Locate the cell with the specified text and output its [x, y] center coordinate. 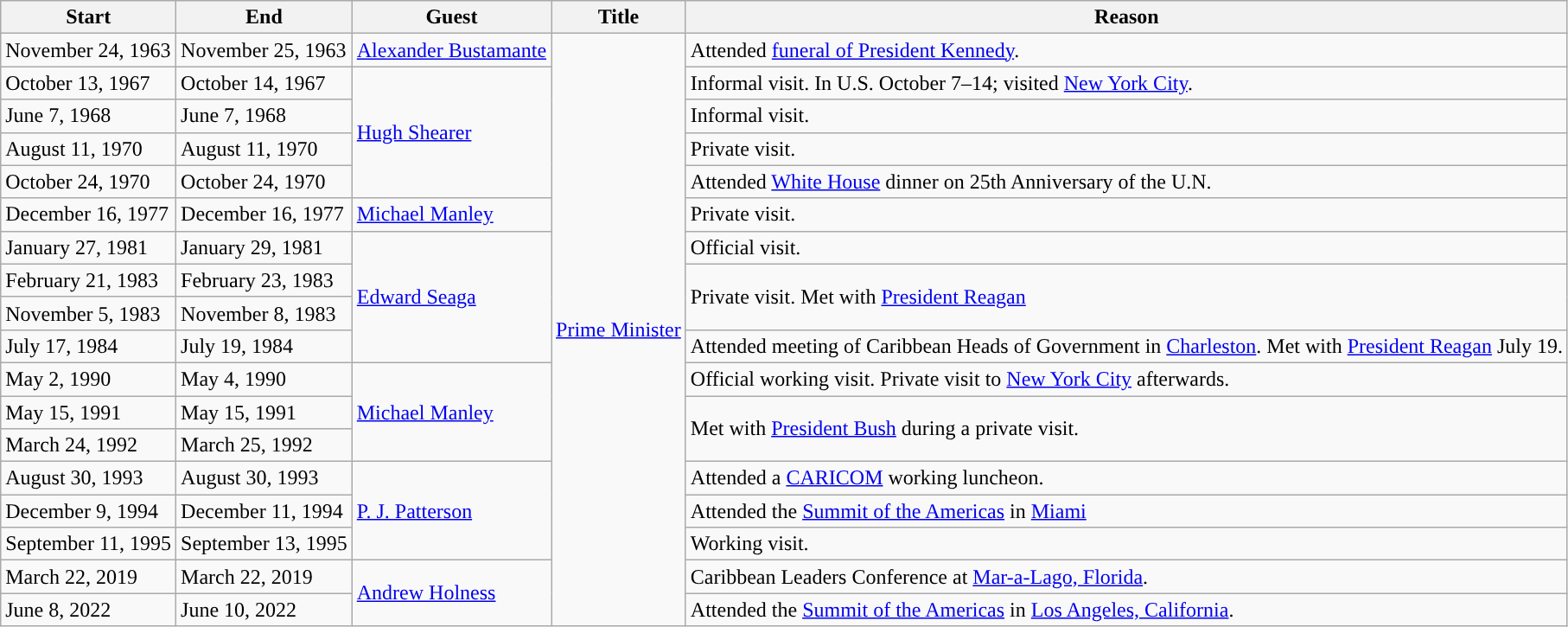
Title [619, 17]
Alexander Bustamante [451, 50]
February 23, 1983 [265, 280]
Informal visit. In U.S. October 7–14; visited New York City. [1126, 83]
May 4, 1990 [265, 379]
October 14, 1967 [265, 83]
November 5, 1983 [88, 313]
December 11, 1994 [265, 511]
Attended the Summit of the Americas in Los Angeles, California. [1126, 610]
Attended a CARICOM working luncheon. [1126, 478]
P. J. Patterson [451, 511]
November 25, 1963 [265, 50]
June 10, 2022 [265, 610]
Met with President Bush during a private visit. [1126, 429]
End [265, 17]
Informal visit. [1126, 116]
March 24, 1992 [88, 445]
February 21, 1983 [88, 280]
October 13, 1967 [88, 83]
Hugh Shearer [451, 132]
Official visit. [1126, 247]
March 25, 1992 [265, 445]
May 2, 1990 [88, 379]
December 9, 1994 [88, 511]
Private visit. Met with President Reagan [1126, 297]
Start [88, 17]
July 19, 1984 [265, 346]
September 13, 1995 [265, 544]
Attended meeting of Caribbean Heads of Government in Charleston. Met with President Reagan July 19. [1126, 346]
Guest [451, 17]
November 8, 1983 [265, 313]
January 29, 1981 [265, 247]
July 17, 1984 [88, 346]
June 8, 2022 [88, 610]
Edward Seaga [451, 297]
Prime Minister [619, 330]
September 11, 1995 [88, 544]
Attended funeral of President Kennedy. [1126, 50]
November 24, 1963 [88, 50]
January 27, 1981 [88, 247]
Caribbean Leaders Conference at Mar-a-Lago, Florida. [1126, 577]
Attended the Summit of the Americas in Miami [1126, 511]
Attended White House dinner on 25th Anniversary of the U.N. [1126, 182]
Official working visit. Private visit to New York City afterwards. [1126, 379]
Andrew Holness [451, 593]
Working visit. [1126, 544]
Reason [1126, 17]
